Locate the cell with the specified text and output its (x, y) center coordinate. 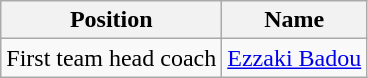
Ezzaki Badou (294, 58)
Name (294, 20)
First team head coach (112, 58)
Position (112, 20)
